From the cell containing the given text, extract its center point as (X, Y) coordinate. 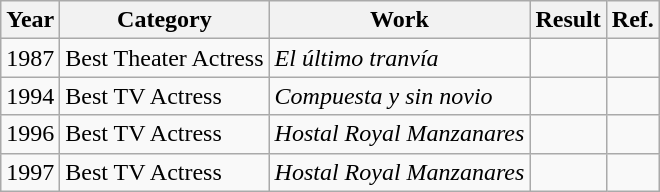
Compuesta y sin novio (400, 96)
1994 (30, 96)
1997 (30, 172)
Year (30, 20)
El último tranvía (400, 58)
1996 (30, 134)
Result (568, 20)
1987 (30, 58)
Category (164, 20)
Ref. (632, 20)
Best Theater Actress (164, 58)
Work (400, 20)
